Detect which cell encompasses the target text, then output its (x, y) center coordinate. 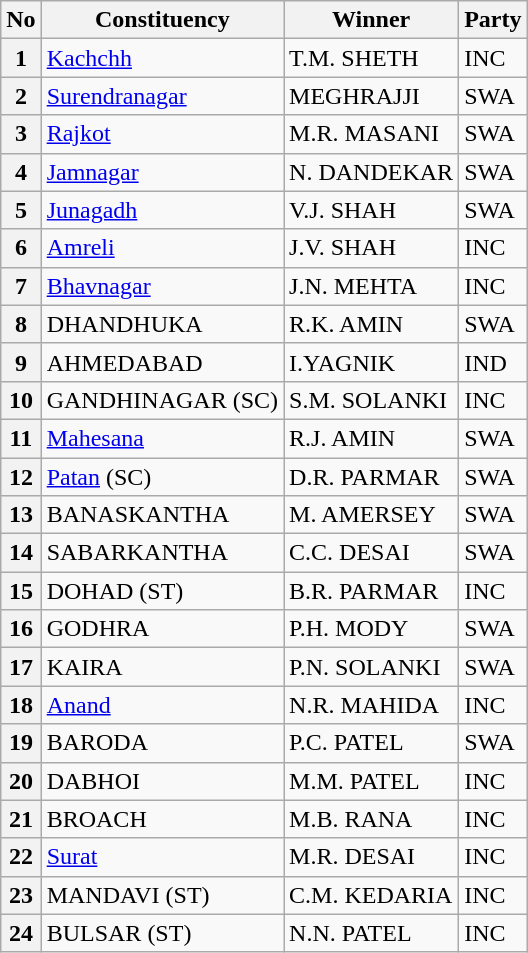
21 (21, 819)
R.J. AMIN (372, 438)
Anand (162, 705)
9 (21, 362)
Kachchh (162, 58)
23 (21, 895)
B.R. PARMAR (372, 591)
MEGHRAJJI (372, 96)
N.R. MAHIDA (372, 705)
GANDHINAGAR (SC) (162, 400)
DOHAD (ST) (162, 591)
3 (21, 134)
T.M. SHETH (372, 58)
2 (21, 96)
AHMEDABAD (162, 362)
Constituency (162, 20)
BROACH (162, 819)
6 (21, 248)
Jamnagar (162, 172)
22 (21, 857)
R.K. AMIN (372, 324)
MANDAVI (ST) (162, 895)
Party (493, 20)
SABARKANTHA (162, 553)
D.R. PARMAR (372, 477)
Mahesana (162, 438)
15 (21, 591)
10 (21, 400)
17 (21, 667)
DABHOI (162, 781)
J.V. SHAH (372, 248)
C.C. DESAI (372, 553)
N.N. PATEL (372, 933)
Junagadh (162, 210)
18 (21, 705)
Rajkot (162, 134)
Surat (162, 857)
J.N. MEHTA (372, 286)
M.R. MASANI (372, 134)
14 (21, 553)
M.B. RANA (372, 819)
Bhavnagar (162, 286)
11 (21, 438)
16 (21, 629)
19 (21, 743)
C.M. KEDARIA (372, 895)
M. AMERSEY (372, 515)
24 (21, 933)
BARODA (162, 743)
BULSAR (ST) (162, 933)
P.N. SOLANKI (372, 667)
P.H. MODY (372, 629)
M.R. DESAI (372, 857)
DHANDHUKA (162, 324)
8 (21, 324)
7 (21, 286)
1 (21, 58)
KAIRA (162, 667)
IND (493, 362)
20 (21, 781)
13 (21, 515)
5 (21, 210)
Surendranagar (162, 96)
I.YAGNIK (372, 362)
Winner (372, 20)
4 (21, 172)
V.J. SHAH (372, 210)
N. DANDEKAR (372, 172)
GODHRA (162, 629)
BANASKANTHA (162, 515)
No (21, 20)
P.C. PATEL (372, 743)
S.M. SOLANKI (372, 400)
12 (21, 477)
M.M. PATEL (372, 781)
Patan (SC) (162, 477)
Amreli (162, 248)
